Output the (X, Y) coordinate of the center of the cell containing the given text.  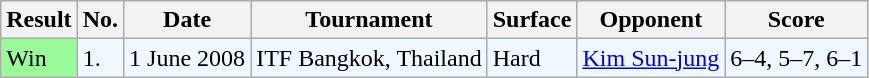
Win (39, 58)
ITF Bangkok, Thailand (370, 58)
No. (100, 20)
Date (188, 20)
Surface (532, 20)
Kim Sun-jung (651, 58)
6–4, 5–7, 6–1 (796, 58)
Score (796, 20)
1. (100, 58)
Hard (532, 58)
1 June 2008 (188, 58)
Opponent (651, 20)
Result (39, 20)
Tournament (370, 20)
